From the cell containing the given text, extract its center point as (X, Y) coordinate. 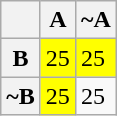
~A (96, 20)
A (58, 20)
B (21, 58)
~B (21, 96)
